Pinpoint the cell where the given text exists, returning its [X, Y] midpoint coordinate. 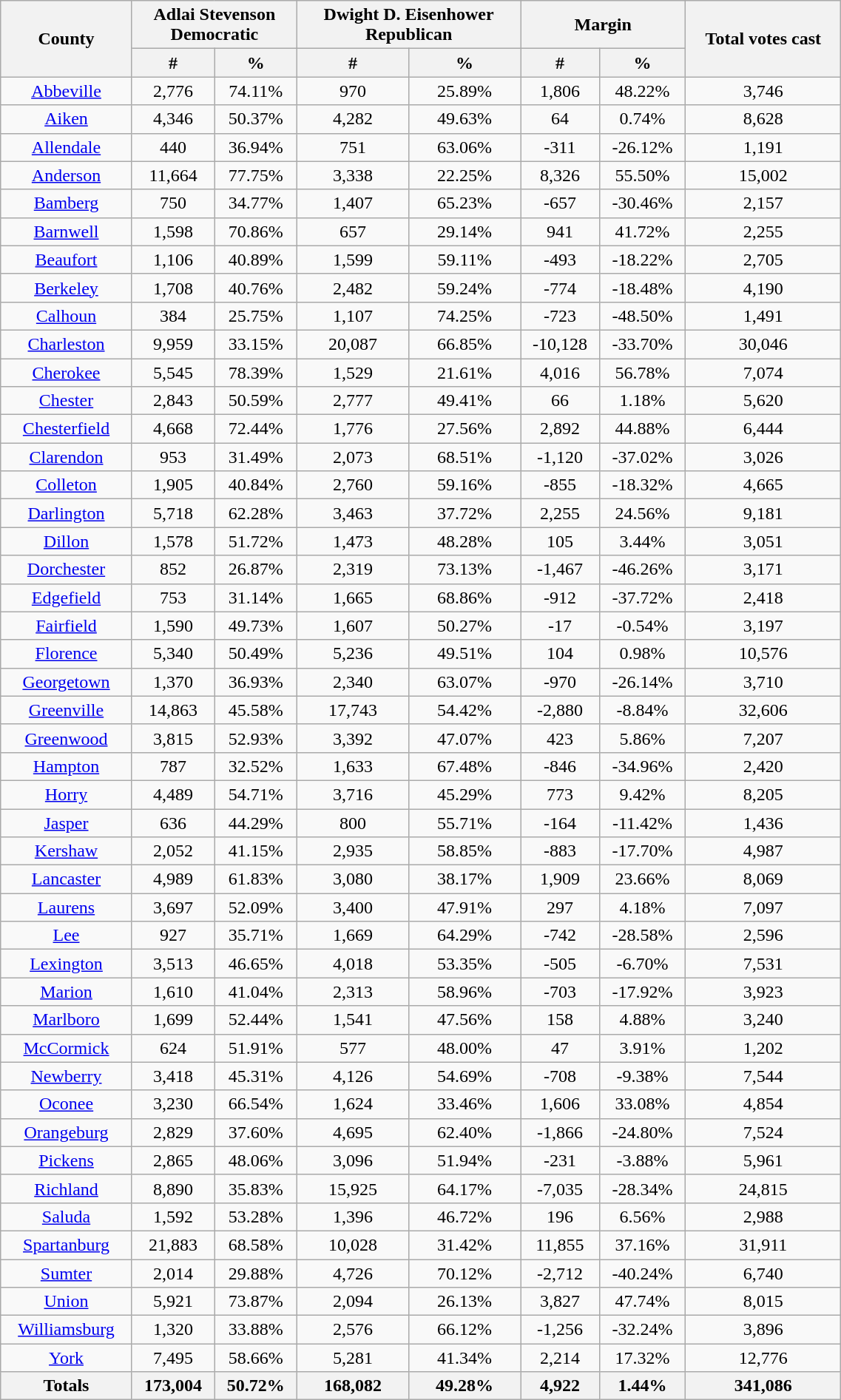
Newberry [67, 1076]
9,959 [173, 344]
Lexington [67, 964]
Lancaster [67, 879]
48.06% [256, 1160]
7,544 [763, 1076]
77.75% [256, 175]
Spartanburg [67, 1245]
1,669 [354, 936]
-11.42% [642, 823]
-28.34% [642, 1188]
51.91% [256, 1048]
3,026 [763, 457]
3.44% [642, 541]
1,905 [173, 485]
45.31% [256, 1076]
1,578 [173, 541]
2,705 [763, 260]
-657 [561, 203]
-703 [561, 992]
3,392 [354, 738]
52.44% [256, 1020]
County [67, 38]
2,777 [354, 401]
50.59% [256, 401]
Beaufort [67, 260]
-48.50% [642, 316]
64 [561, 119]
3,710 [763, 682]
953 [173, 457]
50.27% [465, 626]
41.34% [465, 1358]
2,865 [173, 1160]
46.72% [465, 1217]
1,610 [173, 992]
27.56% [465, 429]
Oconee [67, 1104]
25.75% [256, 316]
-708 [561, 1076]
Jasper [67, 823]
70.12% [465, 1273]
31.49% [256, 457]
-37.02% [642, 457]
40.84% [256, 485]
-912 [561, 598]
2,596 [763, 936]
7,074 [763, 372]
2,843 [173, 401]
-7,035 [561, 1188]
1,473 [354, 541]
9.42% [642, 794]
3,197 [763, 626]
49.51% [465, 654]
3,815 [173, 738]
Charleston [67, 344]
Margin [604, 25]
Orangeburg [67, 1132]
10,028 [354, 1245]
46.65% [256, 964]
45.58% [256, 710]
-37.72% [642, 598]
5,921 [173, 1302]
1,806 [561, 91]
35.71% [256, 936]
2,319 [354, 569]
51.72% [256, 541]
26.13% [465, 1302]
73.87% [256, 1302]
297 [561, 907]
5,718 [173, 513]
636 [173, 823]
70.86% [256, 231]
-17 [561, 626]
Berkeley [67, 288]
-883 [561, 851]
4,989 [173, 879]
Chesterfield [67, 429]
22.25% [465, 175]
2,157 [763, 203]
4,190 [763, 288]
3,923 [763, 992]
1,407 [354, 203]
5.86% [642, 738]
Anderson [67, 175]
66.54% [256, 1104]
751 [354, 147]
3,400 [354, 907]
-855 [561, 485]
Horry [67, 794]
-34.96% [642, 766]
-46.26% [642, 569]
40.89% [256, 260]
104 [561, 654]
31,911 [763, 1245]
-1,866 [561, 1132]
49.28% [465, 1386]
4,726 [354, 1273]
Totals [67, 1386]
Abbeville [67, 91]
24,815 [763, 1188]
33.15% [256, 344]
-18.32% [642, 485]
2,892 [561, 429]
1,202 [763, 1048]
Fairfield [67, 626]
Greenville [67, 710]
53.35% [465, 964]
68.51% [465, 457]
1.18% [642, 401]
5,236 [354, 654]
Hampton [67, 766]
624 [173, 1048]
2,052 [173, 851]
384 [173, 316]
-2,880 [561, 710]
440 [173, 147]
48.00% [465, 1048]
37.72% [465, 513]
33.88% [256, 1330]
Colleton [67, 485]
2,760 [354, 485]
970 [354, 91]
45.29% [465, 794]
17,743 [354, 710]
54.42% [465, 710]
3,240 [763, 1020]
66 [561, 401]
41.04% [256, 992]
Clarendon [67, 457]
2,420 [763, 766]
25.89% [465, 91]
1,106 [173, 260]
1,624 [354, 1104]
41.72% [642, 231]
1,776 [354, 429]
36.93% [256, 682]
51.94% [465, 1160]
6,444 [763, 429]
38.17% [465, 879]
3,080 [354, 879]
5,620 [763, 401]
2,935 [354, 851]
44.29% [256, 823]
3,051 [763, 541]
-6.70% [642, 964]
5,961 [763, 1160]
4,489 [173, 794]
12,776 [763, 1358]
72.44% [256, 429]
2,313 [354, 992]
-28.58% [642, 936]
47 [561, 1048]
31.14% [256, 598]
657 [354, 231]
10,576 [763, 654]
2,776 [173, 91]
1,491 [763, 316]
Marlboro [67, 1020]
1,633 [354, 766]
-17.70% [642, 851]
Aiken [67, 119]
49.63% [465, 119]
McCormick [67, 1048]
5,340 [173, 654]
2,014 [173, 1273]
-1,256 [561, 1330]
29.88% [256, 1273]
1,592 [173, 1217]
Cherokee [67, 372]
1,590 [173, 626]
-846 [561, 766]
800 [354, 823]
48.22% [642, 91]
-32.24% [642, 1330]
Greenwood [67, 738]
3.91% [642, 1048]
Dwight D. EisenhowerRepublican [409, 25]
47.56% [465, 1020]
50.72% [256, 1386]
2,340 [354, 682]
Lee [67, 936]
2,482 [354, 288]
26.87% [256, 569]
-26.14% [642, 682]
168,082 [354, 1386]
8,205 [763, 794]
52.09% [256, 907]
0.98% [642, 654]
54.69% [465, 1076]
4.88% [642, 1020]
-2,712 [561, 1273]
58.85% [465, 851]
-18.22% [642, 260]
-8.84% [642, 710]
1,708 [173, 288]
64.17% [465, 1188]
21,883 [173, 1245]
4,346 [173, 119]
-742 [561, 936]
20,087 [354, 344]
29.14% [465, 231]
3,171 [763, 569]
341,086 [763, 1386]
1,665 [354, 598]
4,016 [561, 372]
Allendale [67, 147]
11,855 [561, 1245]
3,230 [173, 1104]
Total votes cast [763, 38]
73.13% [465, 569]
65.23% [465, 203]
8,015 [763, 1302]
7,524 [763, 1132]
37.16% [642, 1245]
2,576 [354, 1330]
-9.38% [642, 1076]
-10,128 [561, 344]
50.37% [256, 119]
787 [173, 766]
-40.24% [642, 1273]
1,370 [173, 682]
4,854 [763, 1104]
4,695 [354, 1132]
753 [173, 598]
8,890 [173, 1188]
66.85% [465, 344]
3,463 [354, 513]
4,668 [173, 429]
941 [561, 231]
40.76% [256, 288]
4,282 [354, 119]
927 [173, 936]
8,628 [763, 119]
47.07% [465, 738]
York [67, 1358]
1,909 [561, 879]
-774 [561, 288]
4,018 [354, 964]
1,529 [354, 372]
2,829 [173, 1132]
8,326 [561, 175]
Williamsburg [67, 1330]
7,097 [763, 907]
48.28% [465, 541]
49.41% [465, 401]
7,531 [763, 964]
-26.12% [642, 147]
53.28% [256, 1217]
Dillon [67, 541]
3,418 [173, 1076]
33.08% [642, 1104]
2,073 [354, 457]
59.24% [465, 288]
23.66% [642, 879]
4.18% [642, 907]
852 [173, 569]
9,181 [763, 513]
64.29% [465, 936]
5,545 [173, 372]
55.71% [465, 823]
6,740 [763, 1273]
1,598 [173, 231]
32,606 [763, 710]
52.93% [256, 738]
50.49% [256, 654]
Bamberg [67, 203]
68.58% [256, 1245]
55.50% [642, 175]
6.56% [642, 1217]
4,126 [354, 1076]
47.74% [642, 1302]
62.28% [256, 513]
Richland [67, 1188]
35.83% [256, 1188]
423 [561, 738]
Dorchester [67, 569]
34.77% [256, 203]
14,863 [173, 710]
Chester [67, 401]
0.74% [642, 119]
Edgefield [67, 598]
1,606 [561, 1104]
3,096 [354, 1160]
Darlington [67, 513]
Laurens [67, 907]
-1,467 [561, 569]
-723 [561, 316]
1,191 [763, 147]
-970 [561, 682]
15,002 [763, 175]
8,069 [763, 879]
78.39% [256, 372]
773 [561, 794]
Kershaw [67, 851]
7,207 [763, 738]
1,699 [173, 1020]
1,436 [763, 823]
24.56% [642, 513]
62.40% [465, 1132]
3,716 [354, 794]
173,004 [173, 1386]
3,697 [173, 907]
3,827 [561, 1302]
196 [561, 1217]
2,418 [763, 598]
3,338 [354, 175]
-30.46% [642, 203]
4,987 [763, 851]
3,513 [173, 964]
4,922 [561, 1386]
2,094 [354, 1302]
11,664 [173, 175]
Barnwell [67, 231]
37.60% [256, 1132]
1,599 [354, 260]
-18.48% [642, 288]
1,541 [354, 1020]
74.25% [465, 316]
2,214 [561, 1358]
67.48% [465, 766]
-505 [561, 964]
1,607 [354, 626]
158 [561, 1020]
105 [561, 541]
63.06% [465, 147]
2,988 [763, 1217]
Georgetown [67, 682]
15,925 [354, 1188]
63.07% [465, 682]
-311 [561, 147]
21.61% [465, 372]
58.96% [465, 992]
49.73% [256, 626]
-24.80% [642, 1132]
44.88% [642, 429]
-3.88% [642, 1160]
58.66% [256, 1358]
32.52% [256, 766]
3,746 [763, 91]
56.78% [642, 372]
68.86% [465, 598]
-493 [561, 260]
750 [173, 203]
54.71% [256, 794]
4,665 [763, 485]
-0.54% [642, 626]
-17.92% [642, 992]
30,046 [763, 344]
Saluda [67, 1217]
1,107 [354, 316]
Florence [67, 654]
33.46% [465, 1104]
Pickens [67, 1160]
-33.70% [642, 344]
41.15% [256, 851]
36.94% [256, 147]
Calhoun [67, 316]
3,896 [763, 1330]
Marion [67, 992]
47.91% [465, 907]
59.16% [465, 485]
Union [67, 1302]
74.11% [256, 91]
1,396 [354, 1217]
Sumter [67, 1273]
66.12% [465, 1330]
59.11% [465, 260]
1.44% [642, 1386]
577 [354, 1048]
Adlai StevensonDemocratic [215, 25]
61.83% [256, 879]
31.42% [465, 1245]
-164 [561, 823]
-1,120 [561, 457]
7,495 [173, 1358]
5,281 [354, 1358]
1,320 [173, 1330]
17.32% [642, 1358]
-231 [561, 1160]
